Detect which cell encompasses the target text, then output its [X, Y] center coordinate. 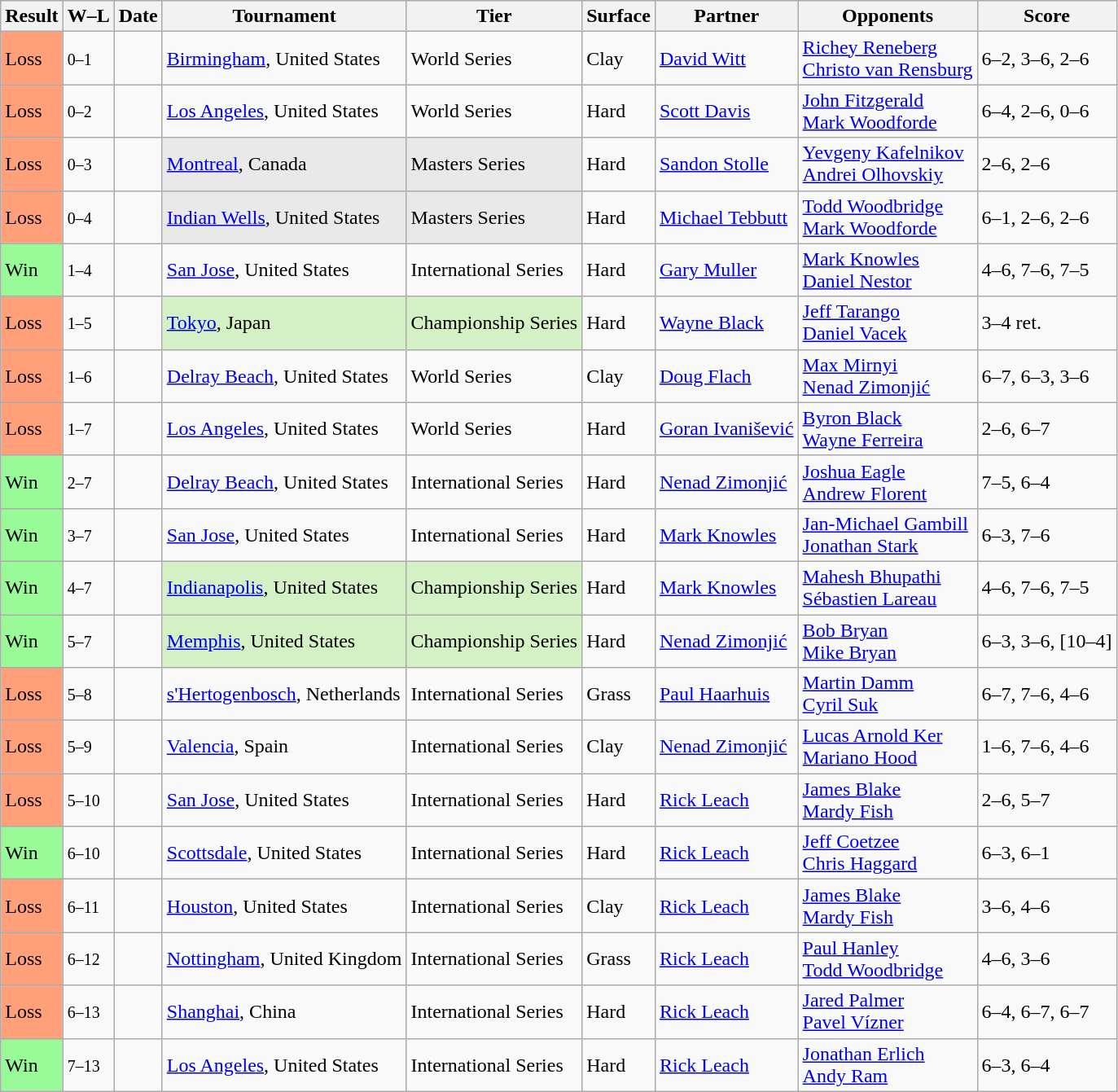
6–12 [88, 959]
0–4 [88, 217]
Indian Wells, United States [284, 217]
David Witt [726, 59]
5–7 [88, 640]
Tokyo, Japan [284, 322]
W–L [88, 16]
Wayne Black [726, 322]
6–3, 6–1 [1047, 853]
0–2 [88, 111]
Martin Damm Cyril Suk [888, 694]
6–1, 2–6, 2–6 [1047, 217]
Indianapolis, United States [284, 588]
2–7 [88, 482]
Tournament [284, 16]
Goran Ivanišević [726, 428]
1–6, 7–6, 4–6 [1047, 748]
6–3, 6–4 [1047, 1065]
6–3, 3–6, [10–4] [1047, 640]
Nottingham, United Kingdom [284, 959]
7–5, 6–4 [1047, 482]
Paul Haarhuis [726, 694]
Birmingham, United States [284, 59]
6–4, 6–7, 6–7 [1047, 1011]
3–7 [88, 534]
Surface [619, 16]
Date [138, 16]
3–6, 4–6 [1047, 906]
6–7, 6–3, 3–6 [1047, 376]
Scottsdale, United States [284, 853]
7–13 [88, 1065]
5–9 [88, 748]
6–3, 7–6 [1047, 534]
1–7 [88, 428]
Doug Flach [726, 376]
Mahesh Bhupathi Sébastien Lareau [888, 588]
4–6, 3–6 [1047, 959]
3–4 ret. [1047, 322]
Lucas Arnold Ker Mariano Hood [888, 748]
5–10 [88, 800]
Jonathan Erlich Andy Ram [888, 1065]
Partner [726, 16]
s'Hertogenbosch, Netherlands [284, 694]
Scott Davis [726, 111]
2–6, 5–7 [1047, 800]
Joshua Eagle Andrew Florent [888, 482]
Result [32, 16]
2–6, 2–6 [1047, 164]
Jeff Tarango Daniel Vacek [888, 322]
Michael Tebbutt [726, 217]
Byron Black Wayne Ferreira [888, 428]
Mark Knowles Daniel Nestor [888, 270]
Memphis, United States [284, 640]
6–4, 2–6, 0–6 [1047, 111]
John Fitzgerald Mark Woodforde [888, 111]
Richey Reneberg Christo van Rensburg [888, 59]
1–6 [88, 376]
1–4 [88, 270]
Tier [494, 16]
Montreal, Canada [284, 164]
6–13 [88, 1011]
Todd Woodbridge Mark Woodforde [888, 217]
Gary Muller [726, 270]
Valencia, Spain [284, 748]
6–11 [88, 906]
Max Mirnyi Nenad Zimonjić [888, 376]
Yevgeny Kafelnikov Andrei Olhovskiy [888, 164]
6–2, 3–6, 2–6 [1047, 59]
Jeff Coetzee Chris Haggard [888, 853]
0–3 [88, 164]
Paul Hanley Todd Woodbridge [888, 959]
Sandon Stolle [726, 164]
5–8 [88, 694]
Bob Bryan Mike Bryan [888, 640]
6–10 [88, 853]
4–7 [88, 588]
Score [1047, 16]
Jan-Michael Gambill Jonathan Stark [888, 534]
Opponents [888, 16]
0–1 [88, 59]
6–7, 7–6, 4–6 [1047, 694]
Houston, United States [284, 906]
Jared Palmer Pavel Vízner [888, 1011]
1–5 [88, 322]
Shanghai, China [284, 1011]
2–6, 6–7 [1047, 428]
